Scan for the cell matching the given text and deliver its [x, y] coordinate at center. 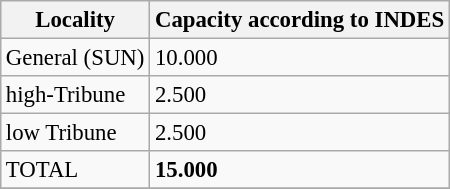
TOTAL [76, 170]
high-Tribune [76, 95]
Capacity according to INDES [300, 20]
Locality [76, 20]
low Tribune [76, 133]
15.000 [300, 170]
10.000 [300, 58]
General (SUN) [76, 58]
